Detect which cell encompasses the target text, then output its (x, y) center coordinate. 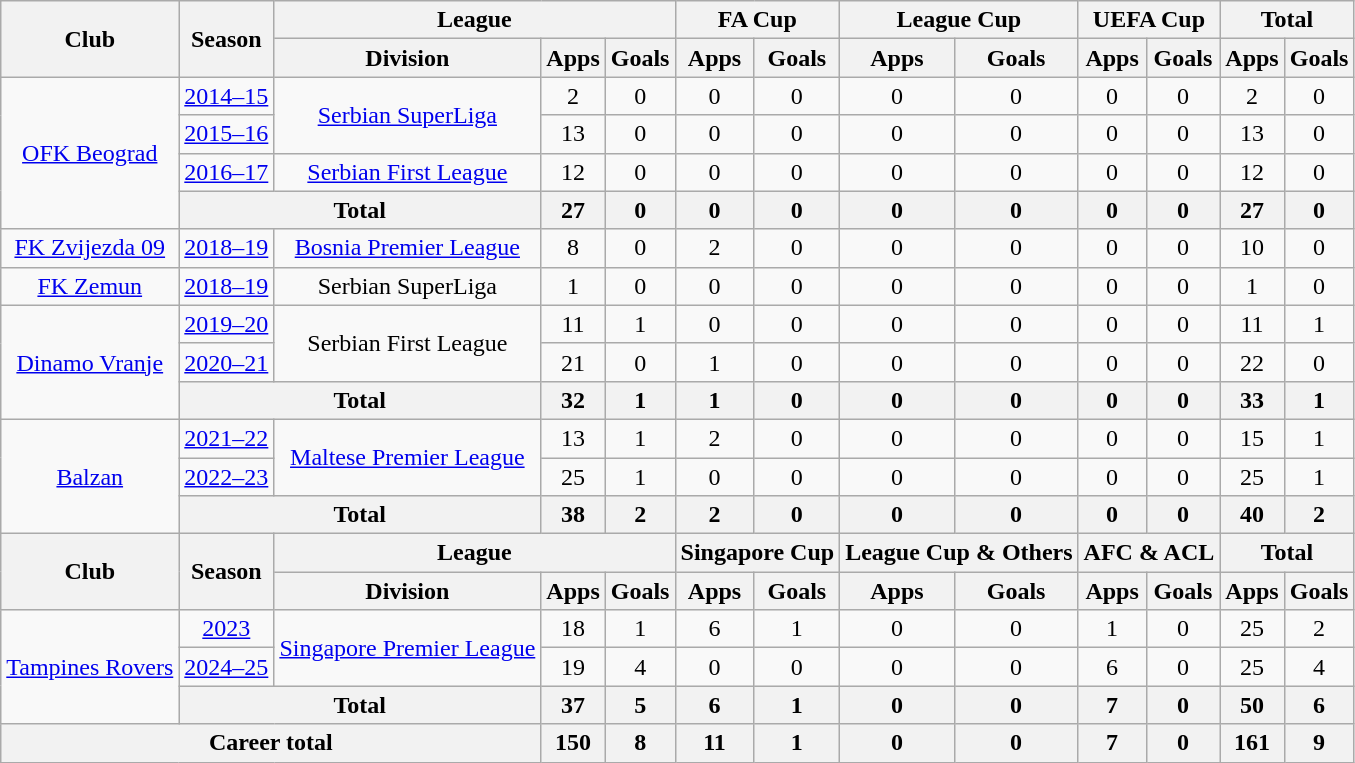
FK Zvijezda 09 (90, 248)
15 (1252, 438)
Balzan (90, 476)
2019–20 (226, 324)
Career total (271, 743)
League Cup & Others (959, 553)
37 (573, 705)
40 (1252, 515)
21 (573, 362)
2014–15 (226, 96)
AFC & ACL (1149, 553)
Dinamo Vranje (90, 362)
UEFA Cup (1149, 20)
2016–17 (226, 172)
Singapore Cup (758, 553)
Bosnia Premier League (408, 248)
2020–21 (226, 362)
18 (573, 629)
Tampines Rovers (90, 667)
161 (1252, 743)
2022–23 (226, 477)
FA Cup (758, 20)
22 (1252, 362)
FK Zemun (90, 286)
32 (573, 400)
Singapore Premier League (408, 648)
9 (1319, 743)
Maltese Premier League (408, 457)
2024–25 (226, 667)
2021–22 (226, 438)
50 (1252, 705)
19 (573, 667)
10 (1252, 248)
38 (573, 515)
5 (640, 705)
2023 (226, 629)
150 (573, 743)
League Cup (959, 20)
2015–16 (226, 134)
33 (1252, 400)
OFK Beograd (90, 153)
